Search for the cell housing the specified text and yield its (X, Y) center coordinate. 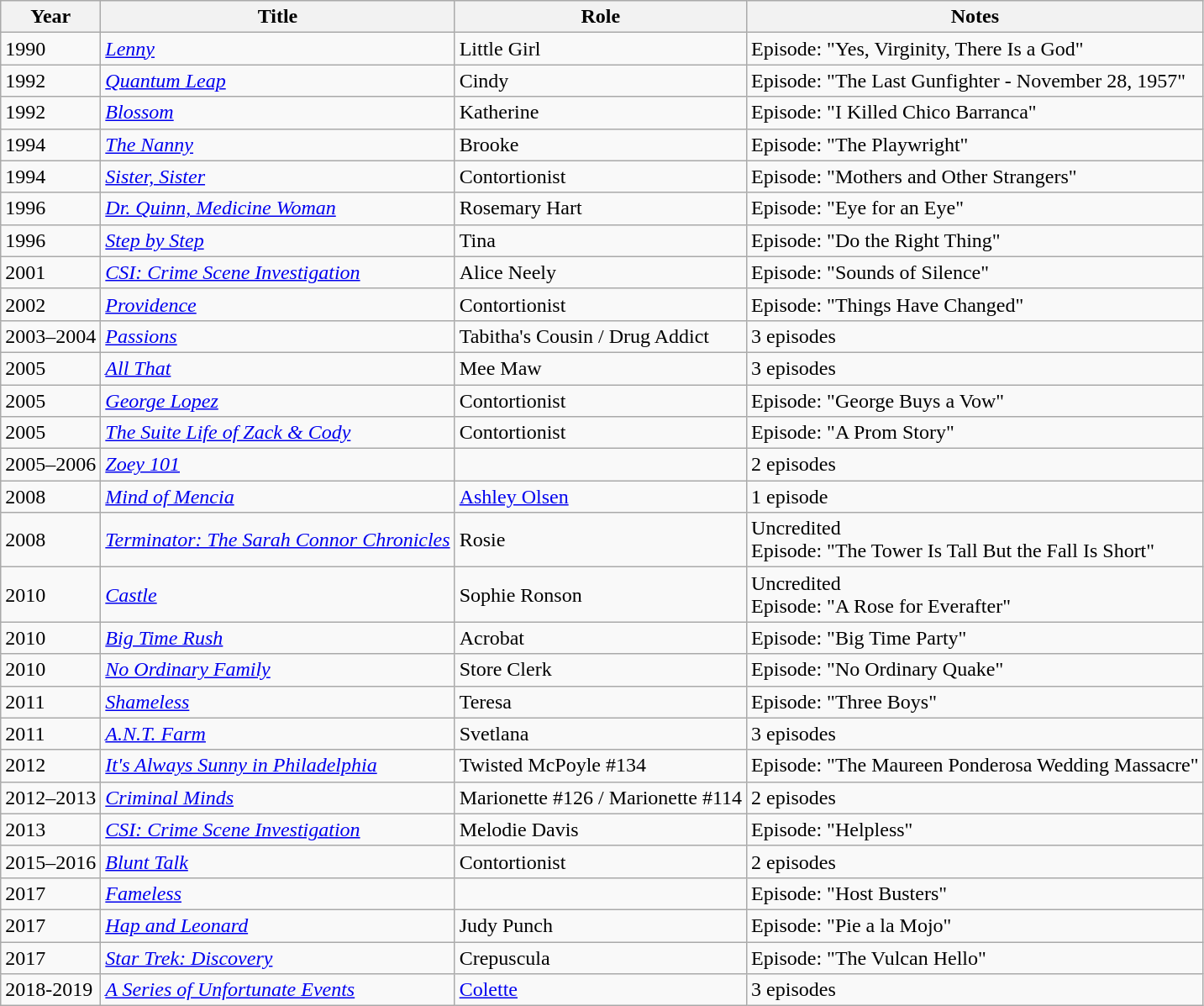
Tina (600, 240)
Step by Step (277, 240)
Title (277, 17)
Mind of Mencia (277, 497)
1990 (50, 49)
Brooke (600, 145)
Melodie Davis (600, 830)
Episode: "Mothers and Other Strangers" (975, 176)
Alice Neely (600, 272)
Episode: "Pie a la Mojo" (975, 925)
Ashley Olsen (600, 497)
Episode: "No Ordinary Quake" (975, 670)
Dr. Quinn, Medicine Woman (277, 208)
Shameless (277, 702)
2002 (50, 304)
Episode: "The Vulcan Hello" (975, 957)
2018-2019 (50, 990)
Star Trek: Discovery (277, 957)
The Suite Life of Zack & Cody (277, 433)
2015–2016 (50, 861)
Episode: "I Killed Chico Barranca" (975, 113)
Sister, Sister (277, 176)
1 episode (975, 497)
Katherine (600, 113)
Marionette #126 / Marionette #114 (600, 798)
Episode: "Things Have Changed" (975, 304)
Quantum Leap (277, 81)
Svetlana (600, 734)
Fameless (277, 893)
Acrobat (600, 638)
Episode: "Yes, Virginity, There Is a God" (975, 49)
Tabitha's Cousin / Drug Addict (600, 336)
Episode: "The Last Gunfighter - November 28, 1957" (975, 81)
All That (277, 368)
Little Girl (600, 49)
2005–2006 (50, 465)
Episode: "Sounds of Silence" (975, 272)
UncreditedEpisode: "The Tower Is Tall But the Fall Is Short" (975, 540)
The Nanny (277, 145)
It's Always Sunny in Philadelphia (277, 766)
Blossom (277, 113)
Blunt Talk (277, 861)
Teresa (600, 702)
Episode: "Big Time Party" (975, 638)
2013 (50, 830)
Store Clerk (600, 670)
Rosie (600, 540)
Hap and Leonard (277, 925)
Providence (277, 304)
Episode: "Host Busters" (975, 893)
Zoey 101 (277, 465)
Episode: "Helpless" (975, 830)
Cindy (600, 81)
Episode: "The Playwright" (975, 145)
Lenny (277, 49)
George Lopez (277, 401)
2012 (50, 766)
No Ordinary Family (277, 670)
Episode: "A Prom Story" (975, 433)
Terminator: The Sarah Connor Chronicles (277, 540)
Episode: "Do the Right Thing" (975, 240)
Crepuscula (600, 957)
A Series of Unfortunate Events (277, 990)
A.N.T. Farm (277, 734)
Castle (277, 595)
Episode: "Three Boys" (975, 702)
Notes (975, 17)
Role (600, 17)
Episode: "The Maureen Ponderosa Wedding Massacre" (975, 766)
Rosemary Hart (600, 208)
Episode: "Eye for an Eye" (975, 208)
Colette (600, 990)
Sophie Ronson (600, 595)
2001 (50, 272)
Twisted McPoyle #134 (600, 766)
Mee Maw (600, 368)
Episode: "George Buys a Vow" (975, 401)
Judy Punch (600, 925)
2012–2013 (50, 798)
Year (50, 17)
Big Time Rush (277, 638)
Criminal Minds (277, 798)
UncreditedEpisode: "A Rose for Everafter" (975, 595)
Passions (277, 336)
2003–2004 (50, 336)
